Identify which cell holds the provided text, then report its [X, Y] central coordinate. 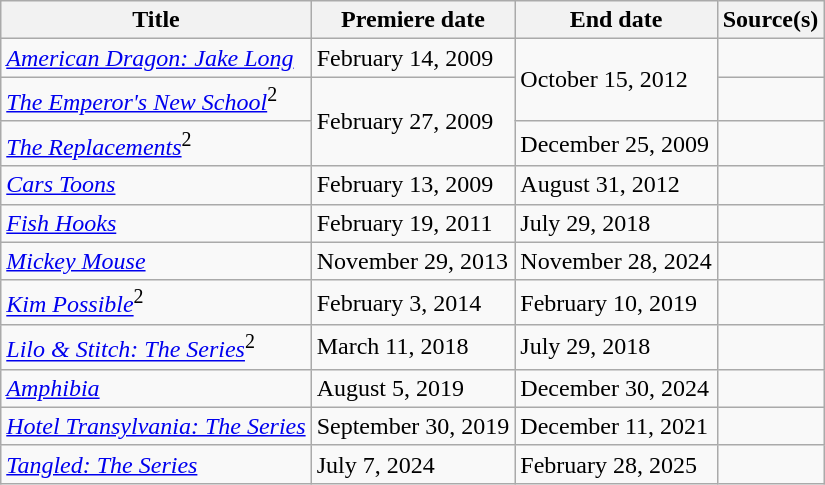
Tangled: The Series [156, 464]
February 10, 2019 [616, 302]
March 11, 2018 [413, 348]
February 3, 2014 [413, 302]
The Replacements2 [156, 144]
February 28, 2025 [616, 464]
American Dragon: Jake Long [156, 58]
December 25, 2009 [616, 144]
February 14, 2009 [413, 58]
End date [616, 20]
Lilo & Stitch: The Series2 [156, 348]
July 7, 2024 [413, 464]
The Emperor's New School2 [156, 100]
Hotel Transylvania: The Series [156, 426]
October 15, 2012 [616, 80]
Title [156, 20]
August 5, 2019 [413, 388]
Fish Hooks [156, 223]
Source(s) [770, 20]
Premiere date [413, 20]
December 11, 2021 [616, 426]
Amphibia [156, 388]
February 27, 2009 [413, 122]
Kim Possible2 [156, 302]
August 31, 2012 [616, 185]
February 13, 2009 [413, 185]
Cars Toons [156, 185]
November 29, 2013 [413, 261]
December 30, 2024 [616, 388]
Mickey Mouse [156, 261]
November 28, 2024 [616, 261]
February 19, 2011 [413, 223]
September 30, 2019 [413, 426]
